For the text-containing cell, return its midpoint in (x, y) coordinate format. 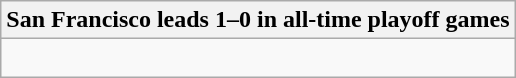
San Francisco leads 1–0 in all-time playoff games (258, 20)
